Output the [X, Y] coordinate of the center of the cell containing the given text.  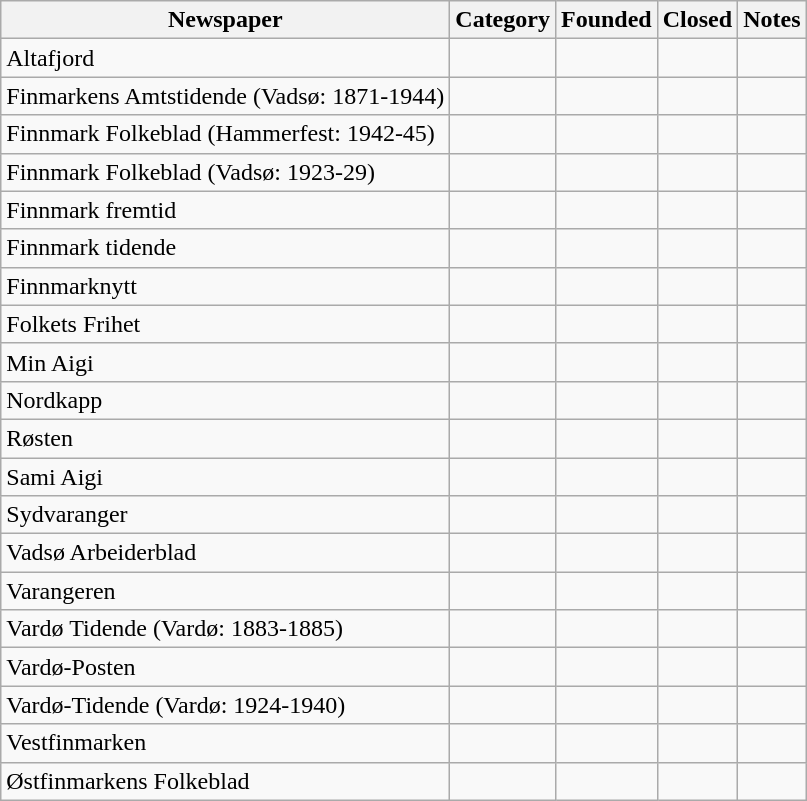
Category [503, 20]
Min Aigi [226, 362]
Østfinmarkens Folkeblad [226, 781]
Sydvaranger [226, 515]
Altafjord [226, 58]
Finnmark Folkeblad (Vadsø: 1923-29) [226, 172]
Vardø Tidende (Vardø: 1883-1885) [226, 629]
Founded [606, 20]
Finmarkens Amtstidende (Vadsø: 1871-1944) [226, 96]
Vardø-Posten [226, 667]
Sami Aigi [226, 477]
Finnmark Folkeblad (Hammerfest: 1942-45) [226, 134]
Nordkapp [226, 400]
Finnmark fremtid [226, 210]
Vardø-Tidende (Vardø: 1924-1940) [226, 705]
Varangeren [226, 591]
Finnmarknytt [226, 286]
Notes [772, 20]
Newspaper [226, 20]
Folkets Frihet [226, 324]
Finnmark tidende [226, 248]
Vestfinmarken [226, 743]
Røsten [226, 438]
Vadsø Arbeiderblad [226, 553]
Closed [697, 20]
